For the text-containing cell, return its midpoint in (X, Y) coordinate format. 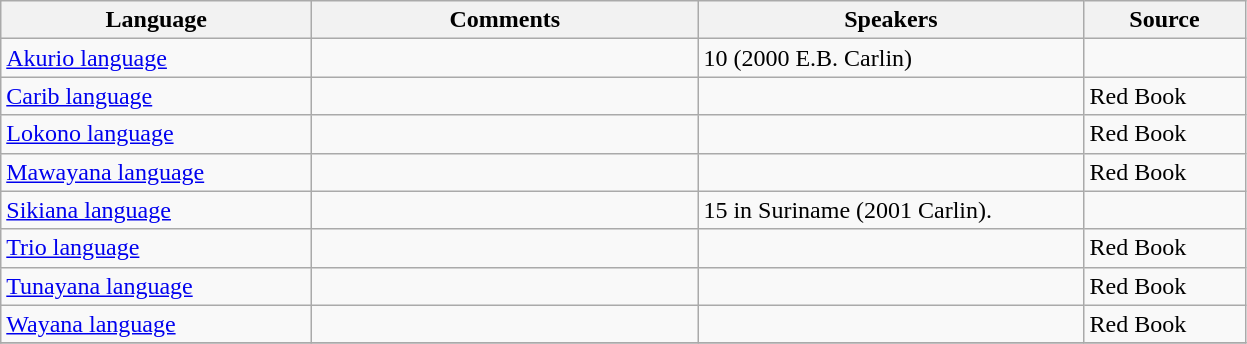
Source (1164, 20)
Lokono language (156, 134)
Akurio language (156, 58)
Speakers (891, 20)
10 (2000 E.B. Carlin) (891, 58)
Tunayana language (156, 286)
Carib language (156, 96)
Sikiana language (156, 210)
Comments (505, 20)
Trio language (156, 248)
15 in Suriname (2001 Carlin). (891, 210)
Mawayana language (156, 172)
Language (156, 20)
Wayana language (156, 324)
